Find where the given text appears and provide that cell's center as [x, y] coordinate. 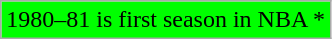
1980–81 is first season in NBA * [166, 20]
